For the text-containing cell, return its midpoint in (x, y) coordinate format. 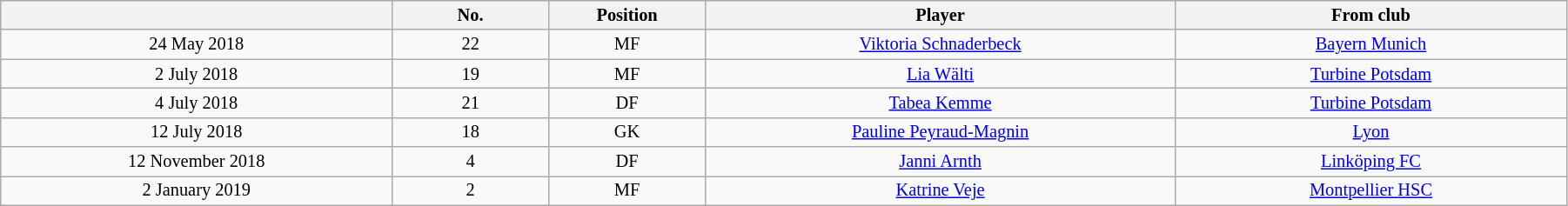
Pauline Peyraud-Magnin (941, 132)
2 (471, 190)
12 July 2018 (197, 132)
From club (1371, 15)
21 (471, 103)
4 July 2018 (197, 103)
19 (471, 74)
24 May 2018 (197, 44)
Katrine Veje (941, 190)
Lia Wälti (941, 74)
2 July 2018 (197, 74)
No. (471, 15)
Bayern Munich (1371, 44)
2 January 2019 (197, 190)
22 (471, 44)
Lyon (1371, 132)
18 (471, 132)
Montpellier HSC (1371, 190)
Janni Arnth (941, 162)
Position (627, 15)
12 November 2018 (197, 162)
Viktoria Schnaderbeck (941, 44)
Linköping FC (1371, 162)
Player (941, 15)
Tabea Kemme (941, 103)
GK (627, 132)
4 (471, 162)
